Capture the cell that displays the provided text and extract its [X, Y] central coordinate. 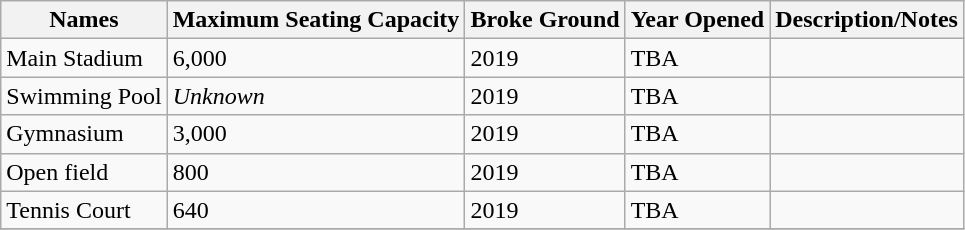
Broke Ground [545, 20]
Main Stadium [84, 58]
Swimming Pool [84, 96]
Description/Notes [867, 20]
Gymnasium [84, 134]
640 [316, 210]
Year Opened [698, 20]
800 [316, 172]
Tennis Court [84, 210]
3,000 [316, 134]
Maximum Seating Capacity [316, 20]
Names [84, 20]
6,000 [316, 58]
Unknown [316, 96]
Open field [84, 172]
